Return [X, Y] of the center of cell containing provided text 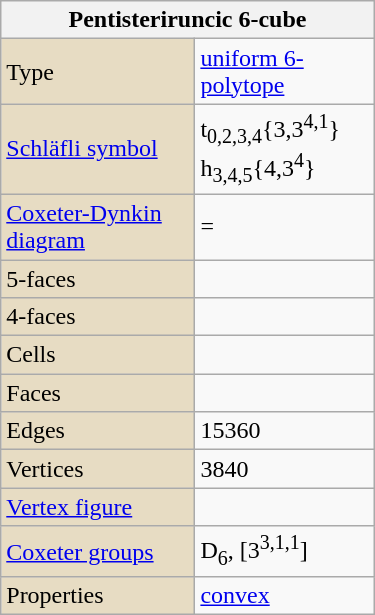
Pentisteriruncic 6-cube [188, 20]
uniform 6-polytope [284, 72]
D6, [33,1,1] [284, 552]
Cells [98, 355]
Vertex figure [98, 507]
Coxeter groups [98, 552]
Type [98, 72]
convex [284, 596]
t0,2,3,4{3,34,1}h3,4,5{4,34} [284, 150]
Edges [98, 431]
Properties [98, 596]
5-faces [98, 279]
Vertices [98, 469]
Coxeter-Dynkin diagram [98, 226]
3840 [284, 469]
4-faces [98, 317]
= [284, 226]
Faces [98, 393]
Schläfli symbol [98, 150]
15360 [284, 431]
